Find where the given text appears and provide that cell's center as [X, Y] coordinate. 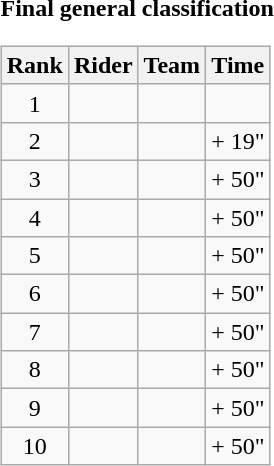
10 [34, 446]
Team [172, 65]
8 [34, 370]
1 [34, 103]
5 [34, 256]
9 [34, 408]
Rank [34, 65]
6 [34, 294]
+ 19" [238, 141]
Rider [103, 65]
Time [238, 65]
4 [34, 217]
7 [34, 332]
2 [34, 141]
3 [34, 179]
